Find where the given text appears and provide that cell's center as [X, Y] coordinate. 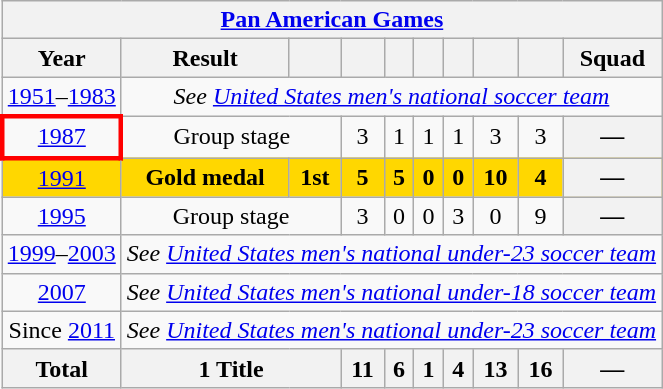
1951–1983 [62, 97]
1 Title [230, 368]
See United States men's national under-18 soccer team [391, 292]
Total [62, 368]
2007 [62, 292]
Pan American Games [332, 20]
16 [540, 368]
11 [362, 368]
See United States men's national soccer team [391, 97]
9 [540, 216]
6 [399, 368]
10 [496, 178]
1995 [62, 216]
1987 [62, 136]
1st [315, 178]
Since 2011 [62, 330]
1991 [62, 178]
Squad [612, 58]
Year [62, 58]
Gold medal [205, 178]
1999–2003 [62, 254]
13 [496, 368]
Result [205, 58]
